Return the [X, Y] coordinate for the center point of the cell that contains the specified text.  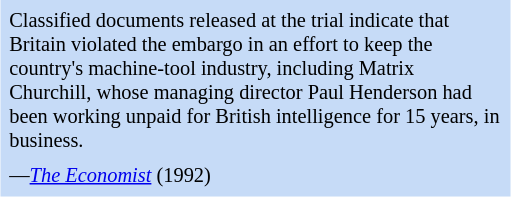
—The Economist (1992) [256, 176]
